For the text-containing cell, return its midpoint in [x, y] coordinate format. 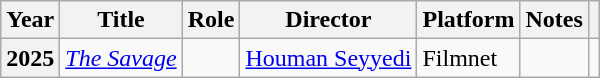
Notes [554, 20]
Role [211, 20]
The Savage [121, 58]
Director [328, 20]
Platform [468, 20]
Houman Seyyedi [328, 58]
2025 [30, 58]
Title [121, 20]
Filmnet [468, 58]
Year [30, 20]
